From the cell containing the given text, extract its center point as (X, Y) coordinate. 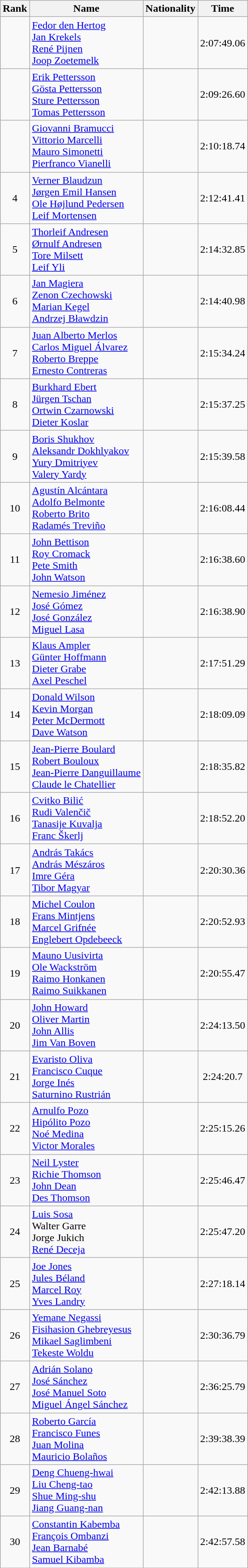
9 (15, 456)
Jan MagieraZenon CzechowskiMarian KegelAndrzej Bławdzin (86, 301)
19 (15, 974)
2:25:46.47 (223, 1180)
8 (15, 405)
Joe JonesJules BélandMarcel RoyYves Landry (86, 1284)
2:36:25.79 (223, 1387)
Donald WilsonKevin MorganPeter McDermottDave Watson (86, 715)
John HowardOliver MartinJohn AllisJim Van Boven (86, 1025)
Burkhard EbertJürgen TschanOrtwin CzarnowskiDieter Koslar (86, 405)
2:12:41.41 (223, 198)
Neil LysterRichie ThomsonJohn DeanDes Thomson (86, 1180)
2:24:13.50 (223, 1025)
2:14:40.98 (223, 301)
26 (15, 1335)
Adrián SolanoJosé SánchezJosé Manuel SotoMiguel Ángel Sánchez (86, 1387)
16 (15, 818)
Giovanni BramucciVittorio MarcelliMauro SimonettiPierfranco Vianelli (86, 146)
6 (15, 301)
29 (15, 1490)
Name (86, 9)
15 (15, 767)
Luis SosaWalter GarreJorge JukichRené Deceja (86, 1231)
Cvitko BilićRudi ValenčičTanasije KuvaljaFranc Škerlj (86, 818)
Time (223, 9)
7 (15, 353)
Deng Chueng-hwaiLiu Cheng-taoShue Ming-shuJiang Guang-nan (86, 1490)
17 (15, 870)
Thorleif AndresenØrnulf AndresenTore MilsettLeif Yli (86, 249)
2:20:55.47 (223, 974)
13 (15, 664)
Evaristo OlivaFrancisco CuqueJorge InésSaturnino Rustrián (86, 1077)
28 (15, 1439)
Mauno UusivirtaOle WackströmRaimo HonkanenRaimo Suikkanen (86, 974)
John BettisonRoy CromackPete SmithJohn Watson (86, 559)
2:42:13.88 (223, 1490)
Roberto GarcíaFrancisco FunesJuan MolinaMauricio Bolaños (86, 1439)
21 (15, 1077)
Nemesio JiménezJosé GómezJosé GonzálezMiguel Lasa (86, 611)
11 (15, 559)
2:07:49.06 (223, 43)
2:25:15.26 (223, 1128)
Fedor den HertogJan KrekelsRené PijnenJoop Zoetemelk (86, 43)
Michel CoulonFrans MintjensMarcel GrifnéeEnglebert Opdebeeck (86, 921)
Klaus AmplerGünter HoffmannDieter GrabeAxel Peschel (86, 664)
2:18:52.20 (223, 818)
14 (15, 715)
25 (15, 1284)
Jean-Pierre BoulardRobert BoulouxJean-Pierre DanguillaumeClaude le Chatellier (86, 767)
4 (15, 198)
2:24:20.7 (223, 1077)
2:20:52.93 (223, 921)
27 (15, 1387)
2:16:38.60 (223, 559)
2:17:51.29 (223, 664)
2:15:39.58 (223, 456)
2:16:08.44 (223, 508)
2:25:47.20 (223, 1231)
Juan Alberto MerlosCarlos Miguel ÁlvarezRoberto BreppeErnesto Contreras (86, 353)
2:27:18.14 (223, 1284)
2:09:26.60 (223, 95)
23 (15, 1180)
Yemane NegassiFisihasion GhebreyesusMikael SaglimbeniTekeste Woldu (86, 1335)
2:15:34.24 (223, 353)
Erik PetterssonGösta PetterssonSture PetterssonTomas Pettersson (86, 95)
2:42:57.58 (223, 1542)
2:20:30.36 (223, 870)
Verner BlaudzunJørgen Emil HansenOle Højlund PedersenLeif Mortensen (86, 198)
24 (15, 1231)
Agustín AlcántaraAdolfo BelmonteRoberto BritoRadamés Treviño (86, 508)
Constantin KabembaFrançois OmbanziJean BarnabéSamuel Kibamba (86, 1542)
Boris ShukhovAleksandr DokhlyakovYury DmitriyevValery Yardy (86, 456)
2:39:38.39 (223, 1439)
12 (15, 611)
30 (15, 1542)
18 (15, 921)
Rank (15, 9)
22 (15, 1128)
20 (15, 1025)
2:30:36.79 (223, 1335)
2:10:18.74 (223, 146)
2:15:37.25 (223, 405)
2:16:38.90 (223, 611)
5 (15, 249)
Arnulfo PozoHipólito PozoNoé MedinaVictor Morales (86, 1128)
Nationality (171, 9)
10 (15, 508)
2:18:09.09 (223, 715)
2:14:32.85 (223, 249)
2:18:35.82 (223, 767)
András TakácsAndrás MészárosImre GéraTibor Magyar (86, 870)
